Return [x, y] of the center of cell containing provided text 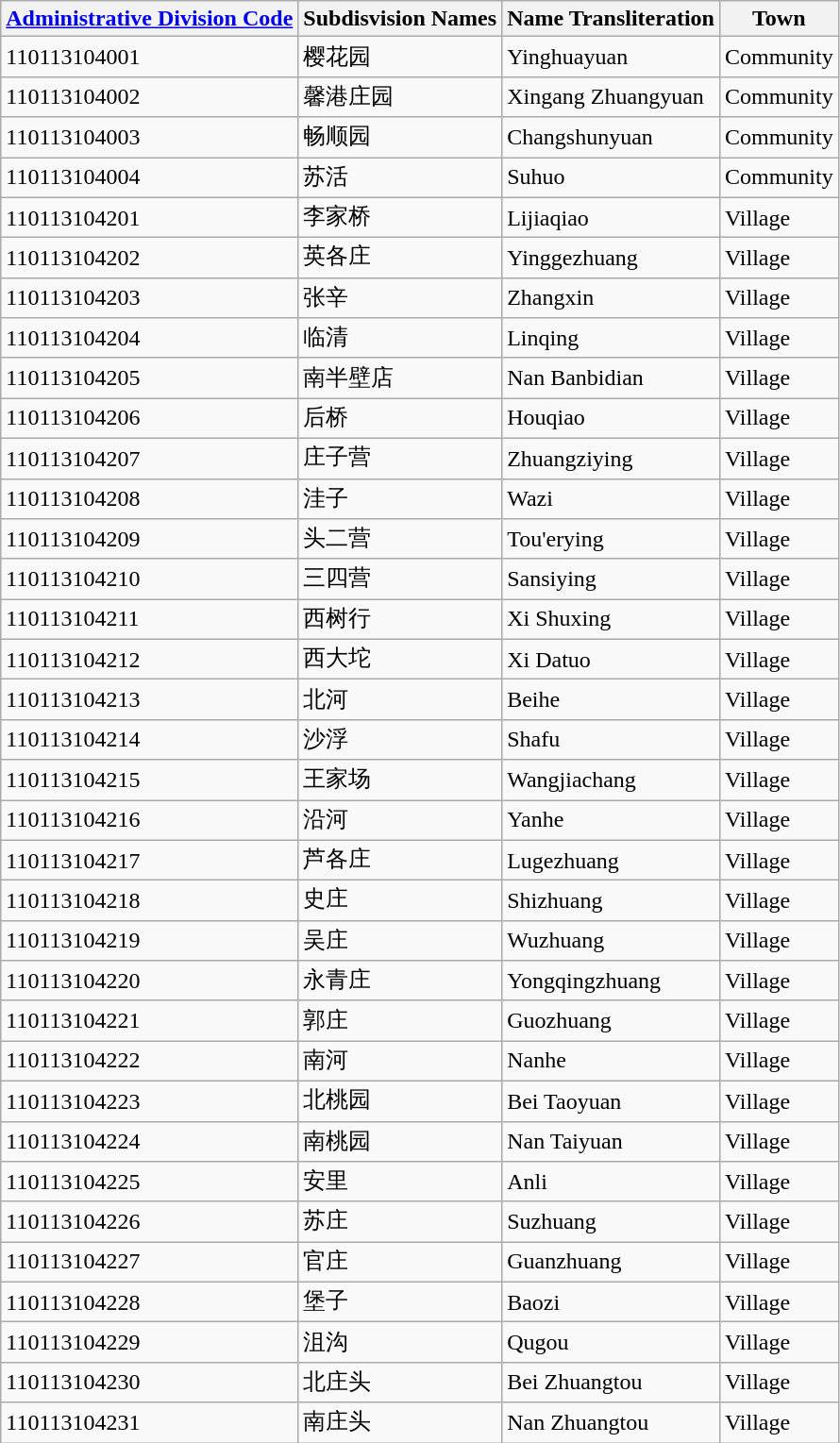
Xingang Zhuangyuan [612, 96]
官庄 [400, 1263]
Sansiying [612, 579]
南庄头 [400, 1423]
Town [779, 19]
Yongqingzhuang [612, 982]
Bei Zhuangtou [612, 1382]
李家桥 [400, 217]
史庄 [400, 900]
三四营 [400, 579]
Yinggezhuang [612, 259]
110113104208 [149, 498]
110113104210 [149, 579]
110113104211 [149, 619]
110113104214 [149, 740]
Yanhe [612, 821]
北桃园 [400, 1100]
110113104218 [149, 900]
110113104204 [149, 338]
110113104209 [149, 540]
Guozhuang [612, 1021]
110113104221 [149, 1021]
Tou'erying [612, 540]
Beihe [612, 700]
Yinghuayuan [612, 57]
110113104004 [149, 177]
Baozi [612, 1302]
Anli [612, 1182]
110113104002 [149, 96]
110113104220 [149, 982]
洼子 [400, 498]
110113104231 [149, 1423]
110113104203 [149, 298]
110113104216 [149, 821]
110113104222 [149, 1061]
Changshunyuan [612, 138]
樱花园 [400, 57]
Bei Taoyuan [612, 1100]
西大坨 [400, 659]
110113104229 [149, 1342]
Zhangxin [612, 298]
Wuzhuang [612, 940]
Linqing [612, 338]
Wazi [612, 498]
Name Transliteration [612, 19]
永青庄 [400, 982]
Administrative Division Code [149, 19]
110113104219 [149, 940]
畅顺园 [400, 138]
堡子 [400, 1302]
110113104227 [149, 1263]
Suhuo [612, 177]
110113104206 [149, 419]
郭庄 [400, 1021]
110113104223 [149, 1100]
110113104228 [149, 1302]
110113104213 [149, 700]
王家场 [400, 780]
Shizhuang [612, 900]
110113104224 [149, 1142]
南半壁店 [400, 378]
Suzhuang [612, 1221]
Guanzhuang [612, 1263]
安里 [400, 1182]
南桃园 [400, 1142]
沙浮 [400, 740]
张辛 [400, 298]
Nan Zhuangtou [612, 1423]
临清 [400, 338]
110113104215 [149, 780]
110113104205 [149, 378]
110113104003 [149, 138]
Xi Shuxing [612, 619]
Qugou [612, 1342]
Houqiao [612, 419]
北庄头 [400, 1382]
110113104212 [149, 659]
芦各庄 [400, 861]
苏庄 [400, 1221]
头二营 [400, 540]
北河 [400, 700]
Shafu [612, 740]
Nan Taiyuan [612, 1142]
110113104217 [149, 861]
庄子营 [400, 459]
馨港庄园 [400, 96]
后桥 [400, 419]
110113104202 [149, 259]
英各庄 [400, 259]
110113104001 [149, 57]
西树行 [400, 619]
Lugezhuang [612, 861]
沮沟 [400, 1342]
Nanhe [612, 1061]
吴庄 [400, 940]
Xi Datuo [612, 659]
Lijiaqiao [612, 217]
Wangjiachang [612, 780]
Nan Banbidian [612, 378]
Zhuangziying [612, 459]
110113104226 [149, 1221]
南河 [400, 1061]
110113104225 [149, 1182]
110113104207 [149, 459]
110113104230 [149, 1382]
110113104201 [149, 217]
Subdisvision Names [400, 19]
沿河 [400, 821]
苏活 [400, 177]
